From the cell containing the given text, extract its center point as (x, y) coordinate. 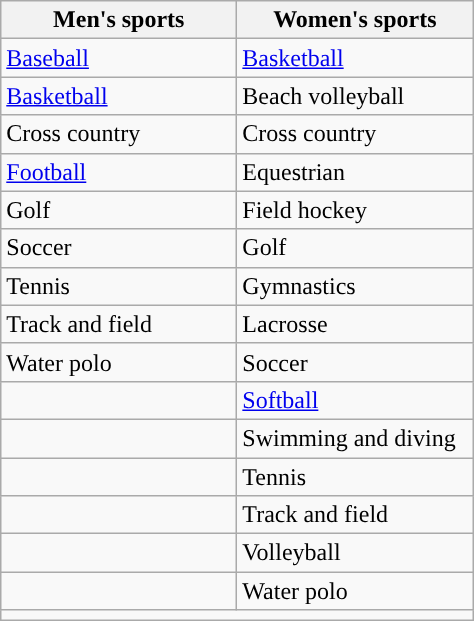
Football (119, 172)
Softball (355, 400)
Field hockey (355, 210)
Equestrian (355, 172)
Lacrosse (355, 324)
Swimming and diving (355, 438)
Volleyball (355, 553)
Women's sports (355, 20)
Beach volleyball (355, 96)
Men's sports (119, 20)
Gymnastics (355, 286)
Baseball (119, 58)
